Extract the (X, Y) coordinate from the center of the cell holding the provided text.  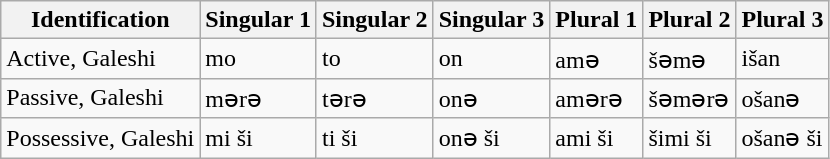
Passive, Galeshi (100, 98)
šәmәrә (690, 98)
išan (782, 59)
Singular 1 (258, 20)
Active, Galeshi (100, 59)
Singular 2 (374, 20)
mәrә (258, 98)
ti ši (374, 138)
šәmә (690, 59)
on (492, 59)
amә (596, 59)
onә (492, 98)
ošanә ši (782, 138)
Possessive, Galeshi (100, 138)
amәrә (596, 98)
to (374, 59)
tәrә (374, 98)
Plural 3 (782, 20)
ošanә (782, 98)
Plural 1 (596, 20)
mo (258, 59)
onә ši (492, 138)
Identification (100, 20)
mi ši (258, 138)
Plural 2 (690, 20)
šimi ši (690, 138)
Singular 3 (492, 20)
ami ši (596, 138)
